Identify which cell holds the provided text, then report its (x, y) central coordinate. 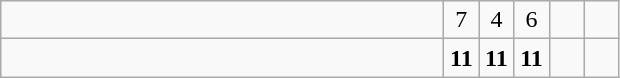
6 (532, 20)
7 (462, 20)
4 (496, 20)
